Output the [x, y] coordinate of the center of the cell containing the given text.  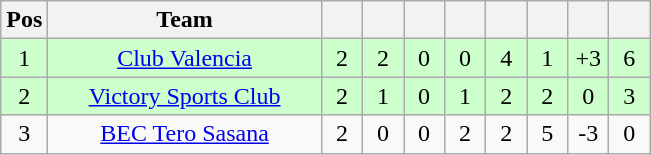
BEC Tero Sasana [185, 134]
Club Valencia [185, 58]
Pos [24, 20]
6 [630, 58]
Victory Sports Club [185, 96]
+3 [588, 58]
-3 [588, 134]
4 [506, 58]
5 [548, 134]
Team [185, 20]
